Identify which cell holds the provided text, then report its (X, Y) central coordinate. 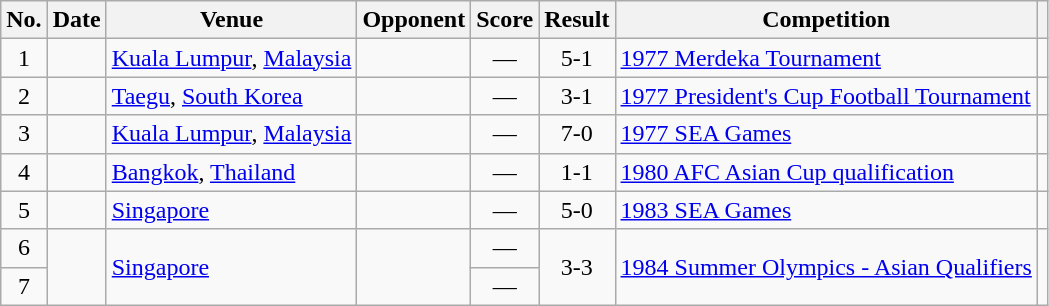
No. (24, 20)
Score (505, 20)
7 (24, 286)
1 (24, 58)
3-3 (577, 267)
Venue (232, 20)
1977 SEA Games (826, 134)
Result (577, 20)
2 (24, 96)
1984 Summer Olympics - Asian Qualifiers (826, 267)
3 (24, 134)
1977 Merdeka Tournament (826, 58)
Competition (826, 20)
Opponent (414, 20)
3-1 (577, 96)
6 (24, 248)
1980 AFC Asian Cup qualification (826, 172)
1-1 (577, 172)
5-1 (577, 58)
1977 President's Cup Football Tournament (826, 96)
7-0 (577, 134)
Date (76, 20)
4 (24, 172)
Bangkok, Thailand (232, 172)
1983 SEA Games (826, 210)
Taegu, South Korea (232, 96)
5 (24, 210)
5-0 (577, 210)
